Capture the cell that displays the provided text and extract its [x, y] central coordinate. 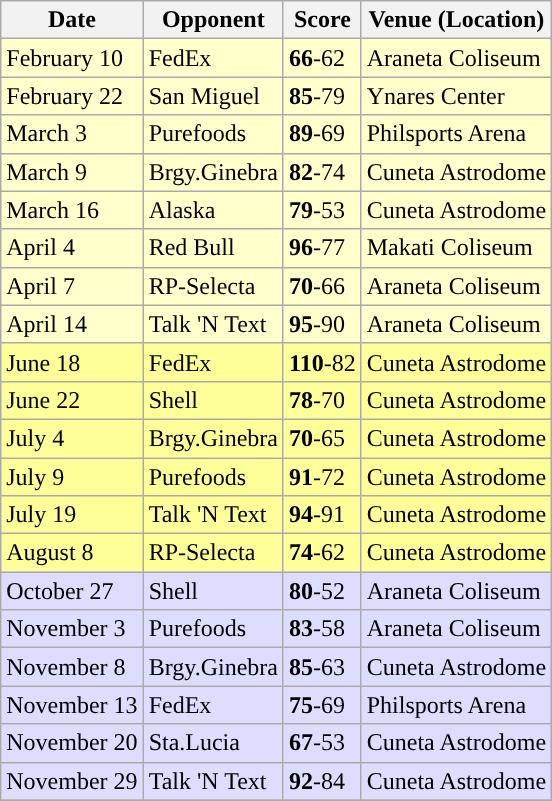
94-91 [322, 515]
Date [72, 20]
Sta.Lucia [213, 743]
April 7 [72, 286]
February 10 [72, 58]
March 16 [72, 210]
November 13 [72, 705]
Venue (Location) [456, 20]
March 3 [72, 134]
July 19 [72, 515]
November 8 [72, 667]
79-53 [322, 210]
75-69 [322, 705]
March 9 [72, 172]
85-79 [322, 96]
66-62 [322, 58]
June 18 [72, 362]
Red Bull [213, 248]
Opponent [213, 20]
83-58 [322, 629]
August 8 [72, 553]
February 22 [72, 96]
110-82 [322, 362]
92-84 [322, 781]
Makati Coliseum [456, 248]
Ynares Center [456, 96]
78-70 [322, 400]
July 4 [72, 438]
June 22 [72, 400]
91-72 [322, 477]
April 14 [72, 324]
89-69 [322, 134]
November 3 [72, 629]
96-77 [322, 248]
80-52 [322, 591]
74-62 [322, 553]
October 27 [72, 591]
April 4 [72, 248]
95-90 [322, 324]
San Miguel [213, 96]
67-53 [322, 743]
Score [322, 20]
November 20 [72, 743]
82-74 [322, 172]
November 29 [72, 781]
July 9 [72, 477]
85-63 [322, 667]
Alaska [213, 210]
70-65 [322, 438]
70-66 [322, 286]
